Extract the (x, y) coordinate from the center of the cell holding the provided text.  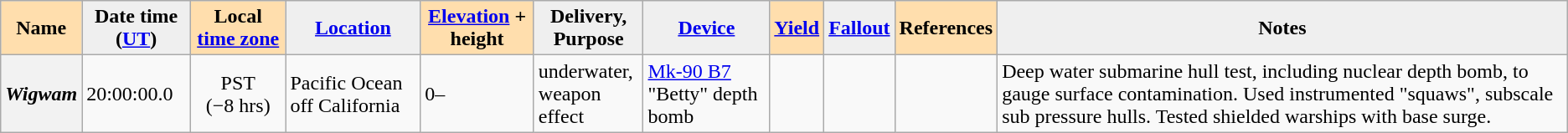
20:00:00.0 (137, 94)
Yield (797, 28)
Date time (UT) (137, 28)
Mk-90 B7 "Betty" depth bomb (707, 94)
Elevation + height (477, 28)
Notes (1283, 28)
Name (42, 28)
Fallout (859, 28)
PST (−8 hrs) (238, 94)
Pacific Ocean off California (353, 94)
Wigwam (42, 94)
underwater,weapon effect (588, 94)
Device (707, 28)
Local time zone (238, 28)
Location (353, 28)
0– (477, 94)
References (946, 28)
Delivery,Purpose (588, 28)
